Extract the [X, Y] coordinate from the center of the cell holding the provided text.  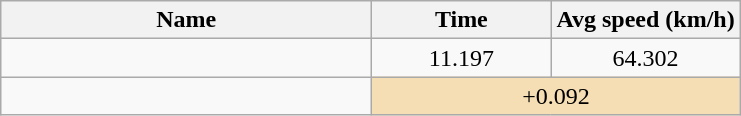
64.302 [646, 58]
Time [462, 20]
11.197 [462, 58]
+0.092 [556, 96]
Avg speed (km/h) [646, 20]
Name [186, 20]
